Provide the (x, y) coordinate of the cell's center where the given text is located.  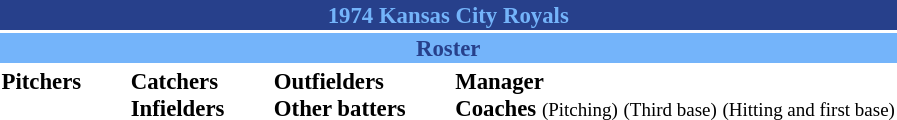
Roster (448, 48)
1974 Kansas City Royals (448, 15)
